Capture the cell that displays the provided text and extract its (x, y) central coordinate. 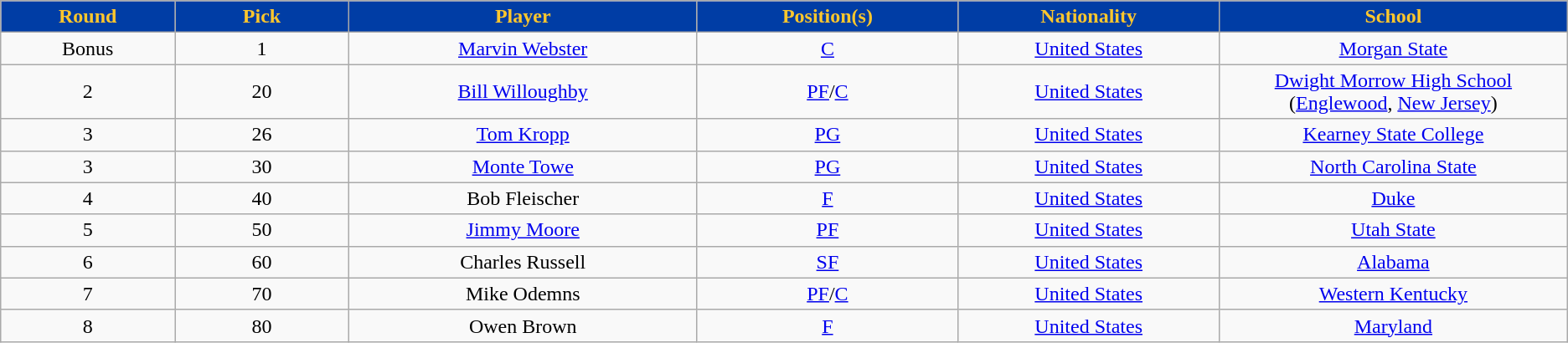
80 (262, 325)
Player (523, 17)
26 (262, 135)
North Carolina State (1394, 166)
Dwight Morrow High School (Englewood, New Jersey) (1394, 92)
Mike Odemns (523, 294)
Western Kentucky (1394, 294)
Duke (1394, 198)
6 (88, 262)
Morgan State (1394, 49)
30 (262, 166)
2 (88, 92)
Utah State (1394, 230)
Position(s) (828, 17)
PF (828, 230)
Bonus (88, 49)
Maryland (1394, 325)
5 (88, 230)
School (1394, 17)
7 (88, 294)
Monte Towe (523, 166)
8 (88, 325)
70 (262, 294)
Nationality (1089, 17)
Pick (262, 17)
Round (88, 17)
Marvin Webster (523, 49)
Bill Willoughby (523, 92)
4 (88, 198)
1 (262, 49)
SF (828, 262)
Jimmy Moore (523, 230)
Bob Fleischer (523, 198)
20 (262, 92)
Kearney State College (1394, 135)
C (828, 49)
60 (262, 262)
40 (262, 198)
50 (262, 230)
Alabama (1394, 262)
Tom Kropp (523, 135)
Owen Brown (523, 325)
Charles Russell (523, 262)
